Identify which cell holds the provided text, then report its (X, Y) central coordinate. 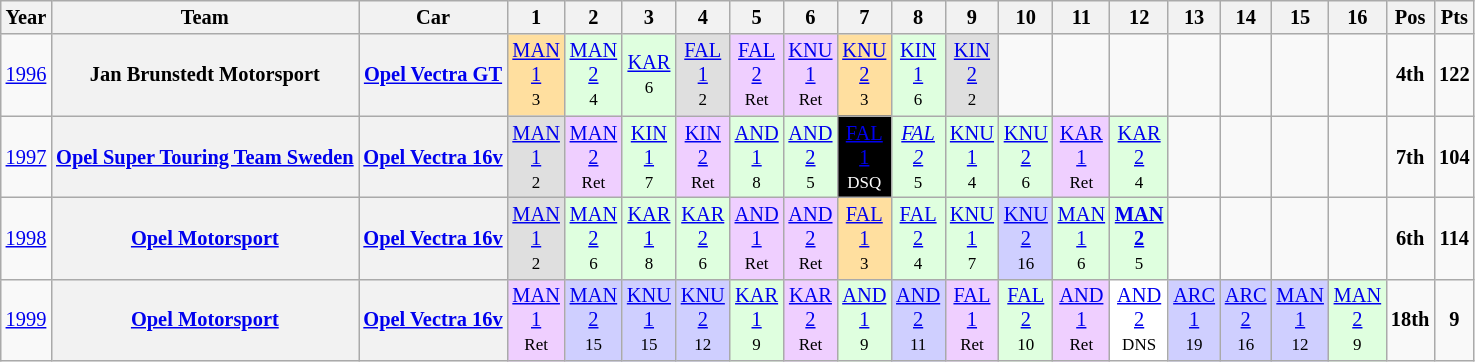
Pts (1454, 17)
KIN17 (649, 157)
MAN16 (1082, 238)
4 (703, 17)
FAL13 (864, 238)
AND18 (757, 157)
FAL210 (1026, 320)
10 (1026, 17)
FAL12 (703, 75)
Year (26, 17)
KAR6 (649, 75)
KAR1Ret (1082, 157)
15 (1300, 17)
1999 (26, 320)
MAN112 (1300, 320)
6th (1410, 238)
FAL2Ret (757, 75)
1996 (26, 75)
AND25 (811, 157)
KIN22 (972, 75)
7 (864, 17)
AND19 (864, 320)
FAL1DSQ (864, 157)
ARC119 (1194, 320)
Team (204, 17)
KIN2Ret (703, 157)
KAR26 (703, 238)
Opel Super Touring Team Sweden (204, 157)
2 (594, 17)
AND2Ret (811, 238)
13 (1194, 17)
122 (1454, 75)
KNU23 (864, 75)
104 (1454, 157)
Pos (1410, 17)
MAN26 (594, 238)
FAL1Ret (972, 320)
114 (1454, 238)
MAN215 (594, 320)
MAN1Ret (536, 320)
Jan Brunstedt Motorsport (204, 75)
1997 (26, 157)
KNU216 (1026, 238)
MAN13 (536, 75)
5 (757, 17)
KAR18 (649, 238)
AND211 (918, 320)
1 (536, 17)
KNU1Ret (811, 75)
1998 (26, 238)
14 (1246, 17)
16 (1358, 17)
18th (1410, 320)
8 (918, 17)
12 (1139, 17)
MAN24 (594, 75)
6 (811, 17)
MAN2Ret (594, 157)
FAL24 (918, 238)
KNU17 (972, 238)
KNU115 (649, 320)
ARC216 (1246, 320)
Car (432, 17)
KAR19 (757, 320)
KNU26 (1026, 157)
Opel Vectra GT (432, 75)
KAR2Ret (811, 320)
MAN25 (1139, 238)
KNU14 (972, 157)
KAR24 (1139, 157)
KNU212 (703, 320)
KIN16 (918, 75)
11 (1082, 17)
3 (649, 17)
AND2DNS (1139, 320)
4th (1410, 75)
FAL25 (918, 157)
7th (1410, 157)
MAN29 (1358, 320)
